Return the [X, Y] coordinate for the center point of the cell that contains the specified text.  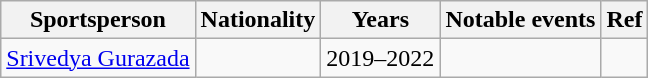
Ref [624, 20]
Srivedya Gurazada [98, 58]
Notable events [520, 20]
Years [380, 20]
2019–2022 [380, 58]
Nationality [258, 20]
Sportsperson [98, 20]
